Extract the (X, Y) coordinate from the center of the cell holding the provided text.  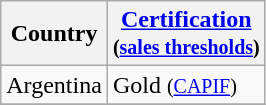
Gold (CAPIF) (186, 85)
Argentina (54, 85)
Country (54, 34)
Certification(sales thresholds) (186, 34)
